Pinpoint the cell where the given text exists, returning its (X, Y) midpoint coordinate. 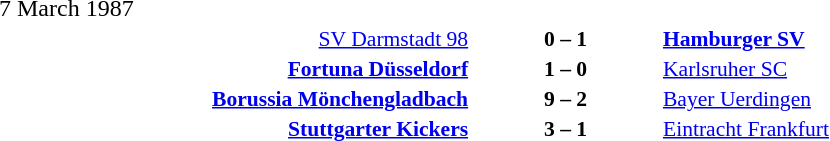
9 – 2 (566, 98)
1 – 0 (566, 68)
0 – 1 (566, 38)
